Return (x, y) of the center of cell containing provided text 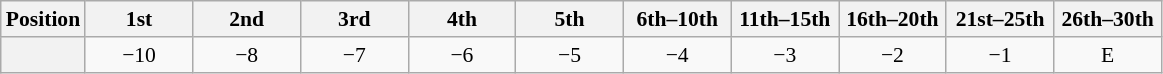
6th–10th (677, 19)
5th (570, 19)
3rd (354, 19)
−2 (893, 55)
−4 (677, 55)
4th (462, 19)
16th–20th (893, 19)
−5 (570, 55)
−10 (139, 55)
−7 (354, 55)
−3 (785, 55)
−1 (1000, 55)
−8 (247, 55)
E (1108, 55)
1st (139, 19)
−6 (462, 55)
2nd (247, 19)
11th–15th (785, 19)
26th–30th (1108, 19)
Position (43, 19)
21st–25th (1000, 19)
